Output the [x, y] coordinate of the center of the cell containing the given text.  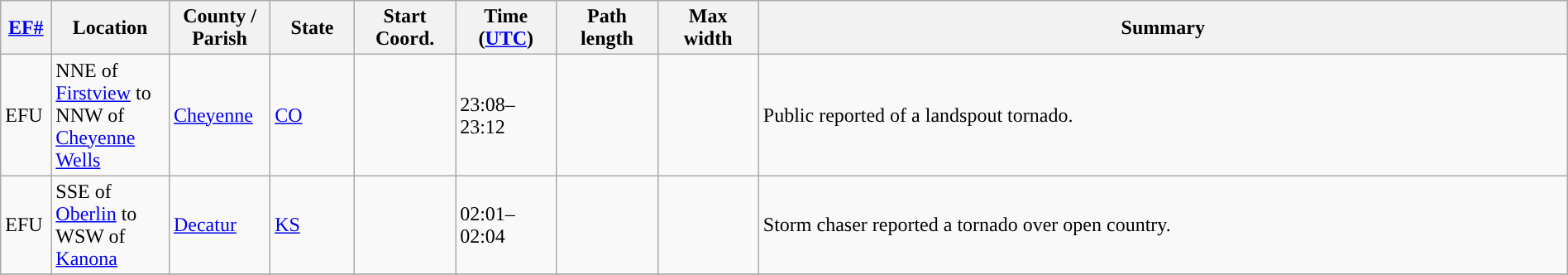
KS [313, 225]
Location [111, 28]
Public reported of a landspout tornado. [1163, 115]
Path length [607, 28]
Storm chaser reported a tornado over open country. [1163, 225]
Max width [708, 28]
Decatur [219, 225]
02:01–02:04 [506, 225]
State [313, 28]
23:08–23:12 [506, 115]
County / Parish [219, 28]
NNE of Firstview to NNW of Cheyenne Wells [111, 115]
SSE of Oberlin to WSW of Kanona [111, 225]
CO [313, 115]
Start Coord. [404, 28]
Cheyenne [219, 115]
Time (UTC) [506, 28]
Summary [1163, 28]
EF# [26, 28]
